Search for the cell housing the specified text and yield its [x, y] center coordinate. 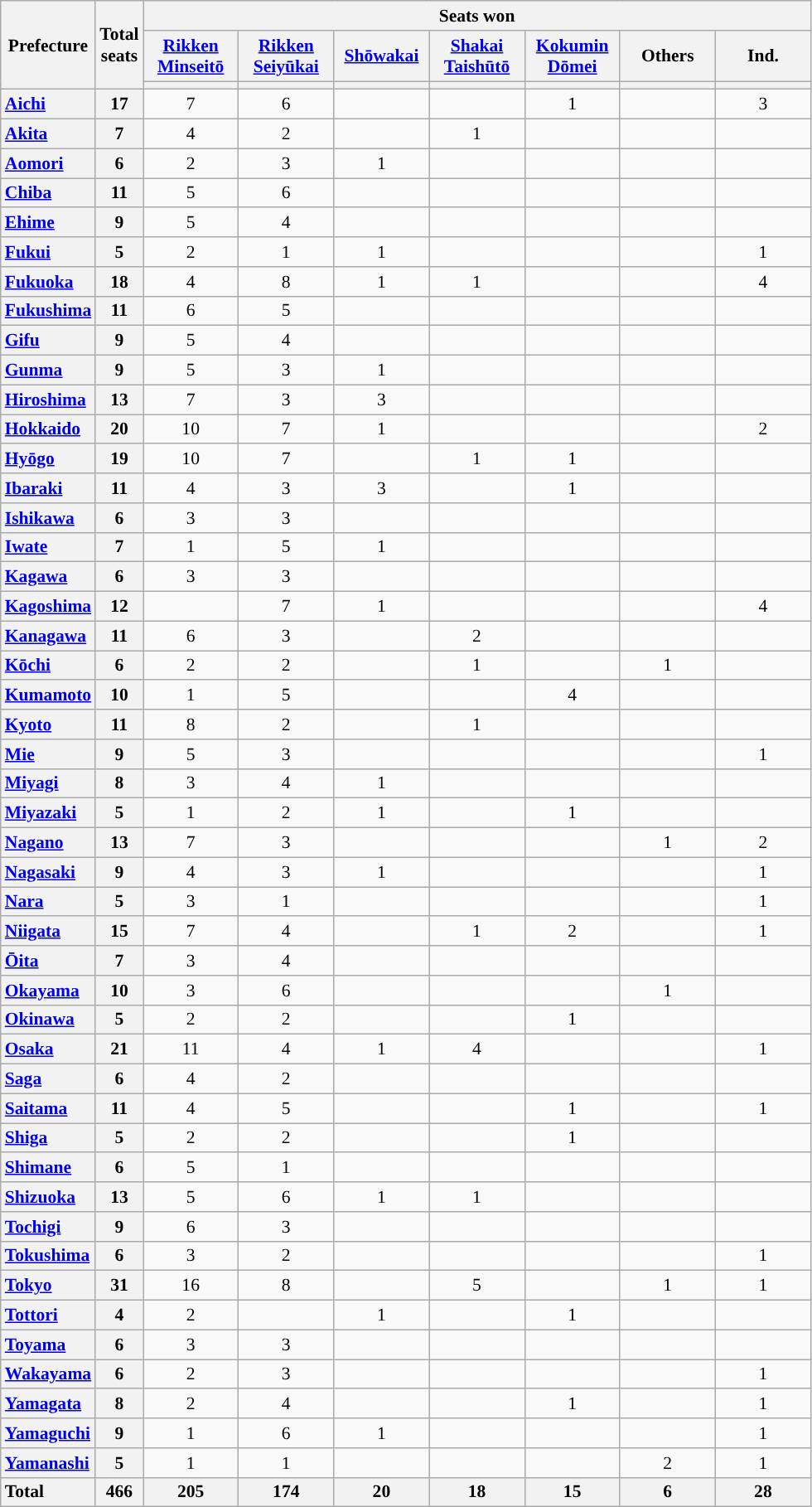
Kanagawa [48, 636]
Okinawa [48, 1020]
Nagano [48, 843]
Nara [48, 902]
Rikken Minseitō [191, 56]
12 [119, 607]
Shakai Taishūtō [477, 56]
Prefecture [48, 45]
Totalseats [119, 45]
Osaka [48, 1049]
Ishikawa [48, 518]
Ibaraki [48, 488]
Okayama [48, 991]
Fukuoka [48, 282]
Miyazaki [48, 813]
Miyagi [48, 783]
466 [119, 1492]
Others [668, 56]
174 [287, 1492]
Tochigi [48, 1227]
Kumamoto [48, 695]
Aichi [48, 104]
Gifu [48, 341]
Ind. [762, 56]
16 [191, 1286]
Seats won [477, 16]
Yamaguchi [48, 1433]
Total [48, 1492]
Tottori [48, 1316]
28 [762, 1492]
Niigata [48, 932]
Shiga [48, 1138]
Ōita [48, 961]
Kagawa [48, 577]
Kyoto [48, 724]
19 [119, 459]
Kagoshima [48, 607]
17 [119, 104]
Shōwakai [381, 56]
Shimane [48, 1168]
Gunma [48, 371]
Shizuoka [48, 1197]
Wakayama [48, 1374]
Fukushima [48, 311]
Ehime [48, 223]
Fukui [48, 252]
Yamanashi [48, 1463]
Chiba [48, 193]
Toyama [48, 1345]
Kokumin Dōmei [572, 56]
Yamagata [48, 1404]
Kōchi [48, 666]
Saitama [48, 1108]
Hiroshima [48, 400]
21 [119, 1049]
Hokkaido [48, 429]
Aomori [48, 163]
Akita [48, 134]
205 [191, 1492]
Nagasaki [48, 872]
Saga [48, 1079]
Tokushima [48, 1256]
Iwate [48, 547]
Tokyo [48, 1286]
Rikken Seiyūkai [287, 56]
Hyōgo [48, 459]
Mie [48, 754]
31 [119, 1286]
